Output the [x, y] coordinate of the center of the cell containing the given text.  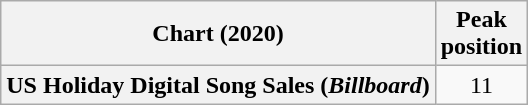
US Holiday Digital Song Sales (Billboard) [218, 85]
Chart (2020) [218, 34]
Peakposition [481, 34]
11 [481, 85]
